Return the [x, y] coordinate for the center point of the cell that contains the specified text.  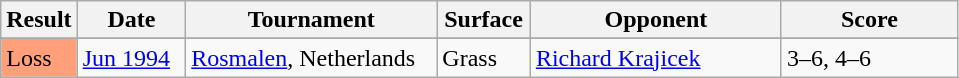
Opponent [656, 20]
Score [869, 20]
Result [39, 20]
Surface [484, 20]
Grass [484, 58]
Jun 1994 [132, 58]
Tournament [312, 20]
Date [132, 20]
Loss [39, 58]
Rosmalen, Netherlands [312, 58]
3–6, 4–6 [869, 58]
Richard Krajicek [656, 58]
